Output the (X, Y) coordinate of the center of the cell containing the given text.  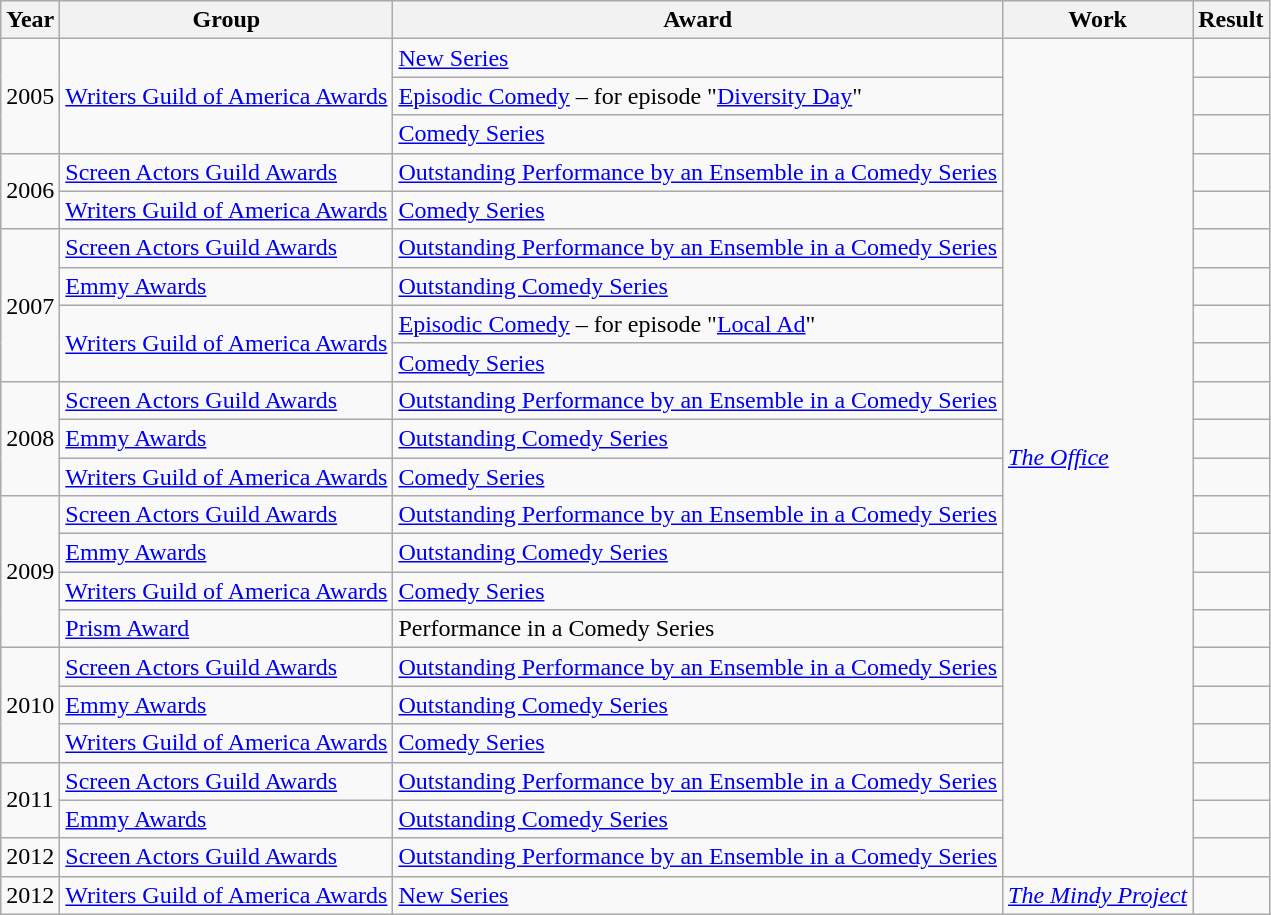
Work (1098, 20)
2010 (30, 705)
Year (30, 20)
Episodic Comedy – for episode "Diversity Day" (698, 96)
2011 (30, 800)
2008 (30, 438)
Result (1231, 20)
Performance in a Comedy Series (698, 629)
The Office (1098, 458)
Award (698, 20)
2007 (30, 305)
Prism Award (226, 629)
2005 (30, 96)
Episodic Comedy – for episode "Local Ad" (698, 324)
2006 (30, 191)
Group (226, 20)
2009 (30, 572)
The Mindy Project (1098, 895)
